Output the [x, y] coordinate of the center of the cell containing the given text.  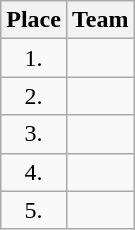
2. [34, 96]
5. [34, 210]
Team [100, 20]
1. [34, 58]
4. [34, 172]
3. [34, 134]
Place [34, 20]
